Identify which cell holds the provided text, then report its [X, Y] central coordinate. 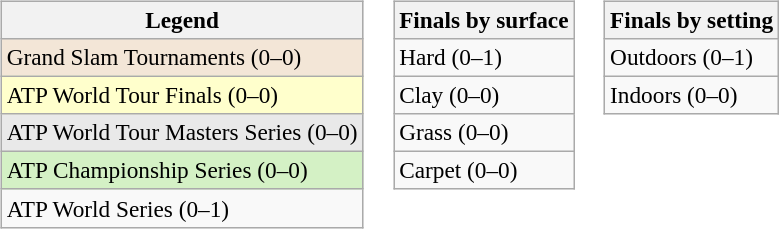
Clay (0–0) [484, 95]
ATP World Series (0–1) [182, 208]
Outdoors (0–1) [692, 57]
ATP World Tour Finals (0–0) [182, 95]
ATP Championship Series (0–0) [182, 171]
Finals by setting [692, 20]
Grand Slam Tournaments (0–0) [182, 57]
Grass (0–0) [484, 133]
Hard (0–1) [484, 57]
Finals by surface [484, 20]
Indoors (0–0) [692, 95]
ATP World Tour Masters Series (0–0) [182, 133]
Legend [182, 20]
Carpet (0–0) [484, 171]
